Provide the [x, y] coordinate of the cell's center where the given text is located.  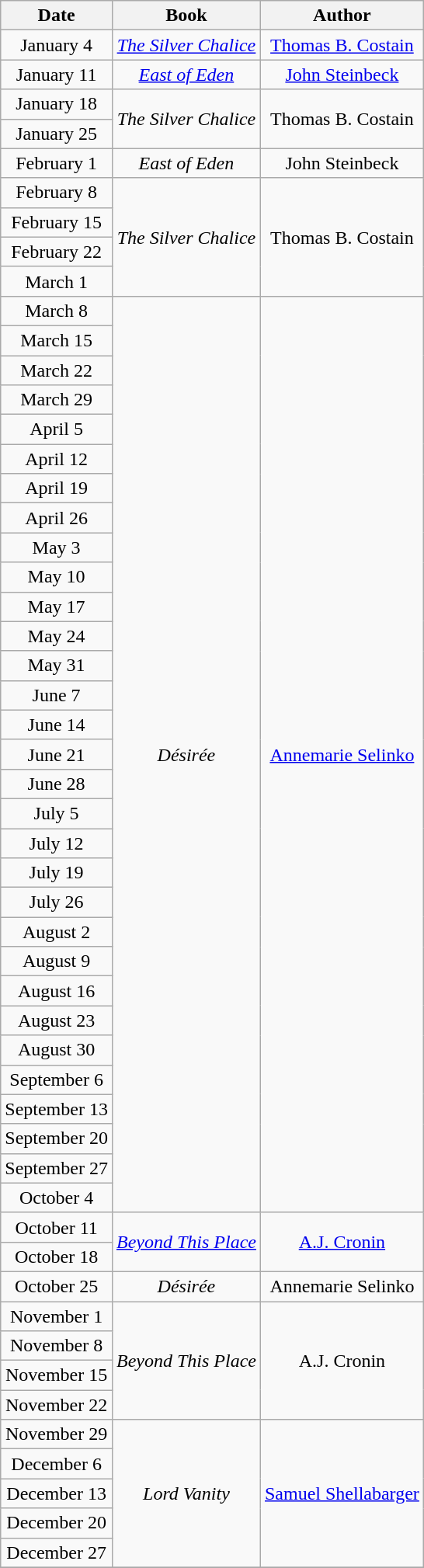
November 1 [57, 1316]
October 25 [57, 1286]
January 4 [57, 45]
Date [57, 16]
August 2 [57, 932]
May 31 [57, 666]
January 18 [57, 104]
May 3 [57, 548]
December 20 [57, 1523]
March 29 [57, 400]
October 11 [57, 1227]
September 27 [57, 1168]
June 14 [57, 725]
October 18 [57, 1257]
April 26 [57, 518]
August 30 [57, 1050]
July 26 [57, 902]
April 12 [57, 459]
May 17 [57, 607]
October 4 [57, 1198]
December 13 [57, 1493]
February 8 [57, 193]
November 29 [57, 1434]
February 1 [57, 163]
September 20 [57, 1139]
December 27 [57, 1552]
August 9 [57, 961]
July 19 [57, 873]
July 12 [57, 843]
March 8 [57, 311]
September 13 [57, 1109]
May 10 [57, 577]
February 15 [57, 222]
March 1 [57, 281]
April 19 [57, 488]
August 16 [57, 991]
March 15 [57, 340]
Author [342, 16]
Samuel Shellabarger [342, 1493]
March 22 [57, 370]
Lord Vanity [186, 1493]
November 22 [57, 1405]
February 22 [57, 252]
November 15 [57, 1375]
January 11 [57, 75]
November 8 [57, 1346]
September 6 [57, 1080]
June 7 [57, 695]
May 24 [57, 636]
December 6 [57, 1464]
August 23 [57, 1020]
July 5 [57, 813]
Book [186, 16]
June 21 [57, 754]
January 25 [57, 134]
June 28 [57, 784]
April 5 [57, 429]
